Find where the given text appears and provide that cell's center as (x, y) coordinate. 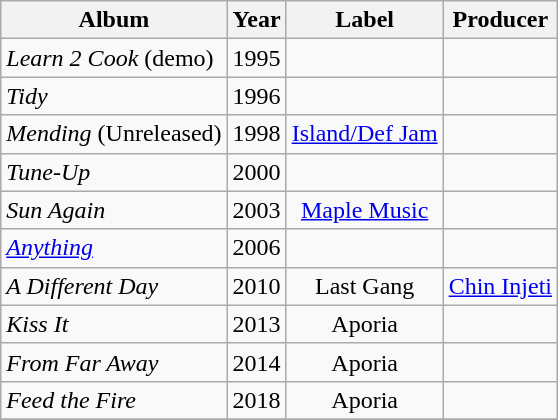
2018 (256, 400)
Tune-Up (114, 172)
2010 (256, 286)
From Far Away (114, 362)
2003 (256, 210)
Sun Again (114, 210)
2000 (256, 172)
Year (256, 20)
1998 (256, 134)
1996 (256, 96)
Maple Music (364, 210)
Last Gang (364, 286)
Album (114, 20)
1995 (256, 58)
Chin Injeti (500, 286)
Producer (500, 20)
Island/Def Jam (364, 134)
A Different Day (114, 286)
Mending (Unreleased) (114, 134)
2014 (256, 362)
Learn 2 Cook (demo) (114, 58)
Label (364, 20)
Feed the Fire (114, 400)
Kiss It (114, 324)
Anything (114, 248)
2006 (256, 248)
Tidy (114, 96)
2013 (256, 324)
